Scan for the cell matching the given text and deliver its [X, Y] coordinate at center. 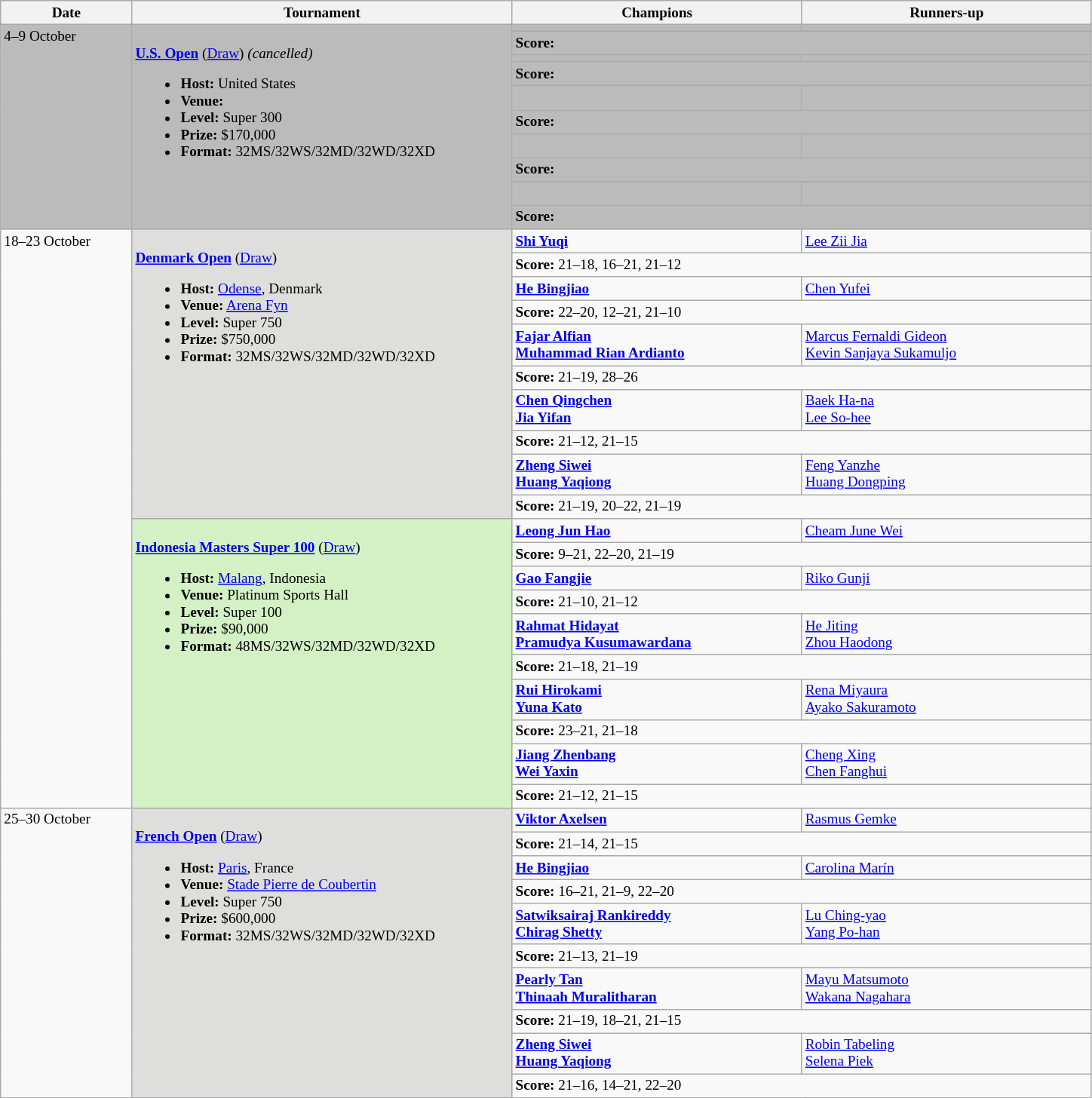
Riko Gunji [946, 578]
Rena Miyaura Ayako Sakuramoto [946, 699]
Rui Hirokami Yuna Kato [657, 699]
Score: 21–19, 28–26 [802, 377]
Marcus Fernaldi Gideon Kevin Sanjaya Sukamuljo [946, 345]
Baek Ha-na Lee So-hee [946, 409]
Carolina Marín [946, 868]
Cheng Xing Chen Fanghui [946, 764]
Chen Qingchen Jia Yifan [657, 409]
Score: 21–16, 14–21, 22–20 [802, 1086]
Runners-up [946, 13]
Shi Yuqi [657, 241]
Score: 21–10, 21–12 [802, 602]
25–30 October [66, 952]
Lu Ching-yao Yang Po-han [946, 924]
Score: 22–20, 12–21, 21–10 [802, 313]
Score: 21–19, 20–22, 21–19 [802, 507]
Cheam June Wei [946, 531]
Pearly Tan Thinaah Muralitharan [657, 989]
U.S. Open (Draw) (cancelled)Host: United StatesVenue:Level: Super 300Prize: $170,000Format: 32MS/32WS/32MD/32WD/32XD [322, 127]
Score: 21–18, 16–21, 21–12 [802, 265]
Leong Jun Hao [657, 531]
Chen Yufei [946, 289]
18–23 October [66, 519]
Score: 21–14, 21–15 [802, 844]
Lee Zii Jia [946, 241]
Indonesia Masters Super 100 (Draw)Host: Malang, IndonesiaVenue: Platinum Sports HallLevel: Super 100Prize: $90,000Format: 48MS/32WS/32MD/32WD/32XD [322, 664]
Denmark Open (Draw)Host: Odense, DenmarkVenue: Arena FynLevel: Super 750Prize: $750,000Format: 32MS/32WS/32MD/32WD/32XD [322, 374]
Rasmus Gemke [946, 820]
He Jiting Zhou Haodong [946, 634]
French Open (Draw)Host: Paris, FranceVenue: Stade Pierre de CoubertinLevel: Super 750Prize: $600,000Format: 32MS/32WS/32MD/32WD/32XD [322, 952]
Fajar Alfian Muhammad Rian Ardianto [657, 345]
Rahmat Hidayat Pramudya Kusumawardana [657, 634]
Jiang Zhenbang Wei Yaxin [657, 764]
Feng Yanzhe Huang Dongping [946, 474]
Date [66, 13]
Mayu Matsumoto Wakana Nagahara [946, 989]
Score: 21–13, 21–19 [802, 956]
Score: 16–21, 21–9, 22–20 [802, 891]
Champions [657, 13]
Gao Fangjie [657, 578]
Score: 23–21, 21–18 [802, 731]
Tournament [322, 13]
Viktor Axelsen [657, 820]
Score: 21–19, 18–21, 21–15 [802, 1021]
Satwiksairaj Rankireddy Chirag Shetty [657, 924]
Robin Tabeling Selena Piek [946, 1054]
4–9 October [66, 127]
Score: 9–21, 22–20, 21–19 [802, 554]
Score: 21–18, 21–19 [802, 667]
